Find where the given text appears and provide that cell's center as (x, y) coordinate. 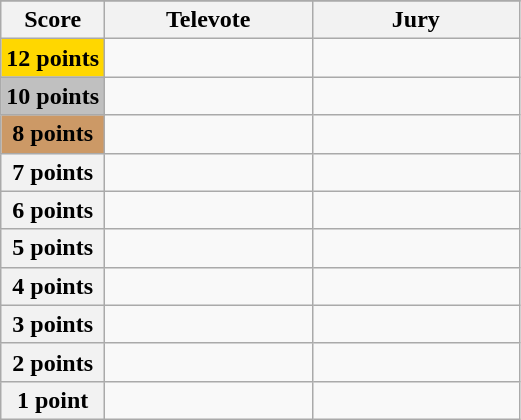
2 points (53, 362)
5 points (53, 248)
10 points (53, 96)
4 points (53, 286)
Televote (209, 20)
1 point (53, 400)
3 points (53, 324)
6 points (53, 210)
7 points (53, 172)
Score (53, 20)
8 points (53, 134)
Jury (416, 20)
12 points (53, 58)
